Pinpoint the cell where the given text exists, returning its (X, Y) midpoint coordinate. 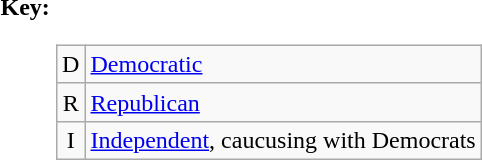
R (71, 102)
Independent, caucusing with Democrats (283, 140)
D (71, 64)
Democratic (283, 64)
I (71, 140)
Republican (283, 102)
